Determine the (X, Y) coordinate at the center of the cell enclosing the given text.  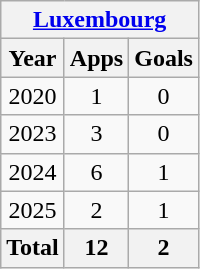
Apps (96, 58)
Total (33, 248)
2024 (33, 172)
2025 (33, 210)
12 (96, 248)
2023 (33, 134)
3 (96, 134)
6 (96, 172)
Luxembourg (100, 20)
Goals (164, 58)
Year (33, 58)
2020 (33, 96)
